Return the [X, Y] coordinate for the center point of the cell that contains the specified text.  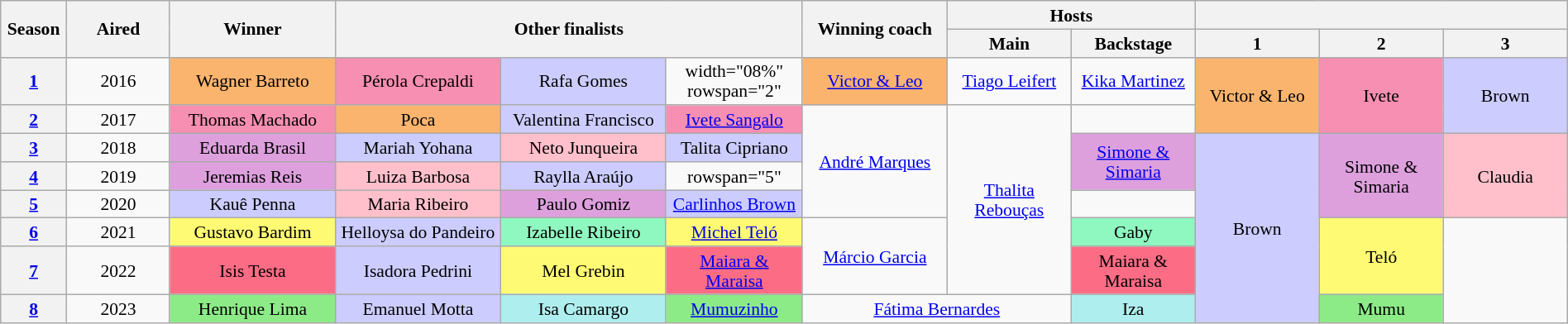
Other finalists [569, 29]
Isis Testa [252, 270]
Rafa Gomes [583, 81]
Jeremias Reis [252, 176]
Valentina Francisco [583, 120]
Hosts [1071, 15]
7 [34, 270]
Raylla Araújo [583, 176]
Winning coach [875, 29]
Winner [252, 29]
6 [34, 232]
Gustavo Bardim [252, 232]
Poca [418, 120]
Izabelle Ribeiro [583, 232]
André Marques [875, 162]
Main [1009, 43]
Kika Martinez [1133, 81]
Paulo Gomiz [583, 204]
Season [34, 29]
width="08%" rowspan="2" [734, 81]
Ivete [1381, 95]
2018 [119, 148]
Mel Grebin [583, 270]
2017 [119, 120]
Teló [1381, 256]
2023 [119, 308]
Talita Cipriano [734, 148]
Mumuzinho [734, 308]
Michel Teló [734, 232]
4 [34, 176]
Pérola Crepaldi [418, 81]
Aired [119, 29]
Fátima Bernardes [936, 308]
5 [34, 204]
Ivete Sangalo [734, 120]
8 [34, 308]
Mumu [1381, 308]
Isa Camargo [583, 308]
Eduarda Brasil [252, 148]
Mariah Yohana [418, 148]
2019 [119, 176]
Henrique Lima [252, 308]
Gaby [1133, 232]
2016 [119, 81]
Carlinhos Brown [734, 204]
Luiza Barbosa [418, 176]
Claudia [1505, 176]
Kauê Penna [252, 204]
2021 [119, 232]
2020 [119, 204]
Wagner Barreto [252, 81]
Neto Junqueira [583, 148]
Iza [1133, 308]
Isadora Pedrini [418, 270]
Emanuel Motta [418, 308]
rowspan="5" [734, 176]
Thalita Rebouças [1009, 200]
Tiago Leifert [1009, 81]
Maria Ribeiro [418, 204]
2022 [119, 270]
Thomas Machado [252, 120]
Márcio Garcia [875, 256]
Backstage [1133, 43]
Helloysa do Pandeiro [418, 232]
